Locate the cell with the specified text and output its (x, y) center coordinate. 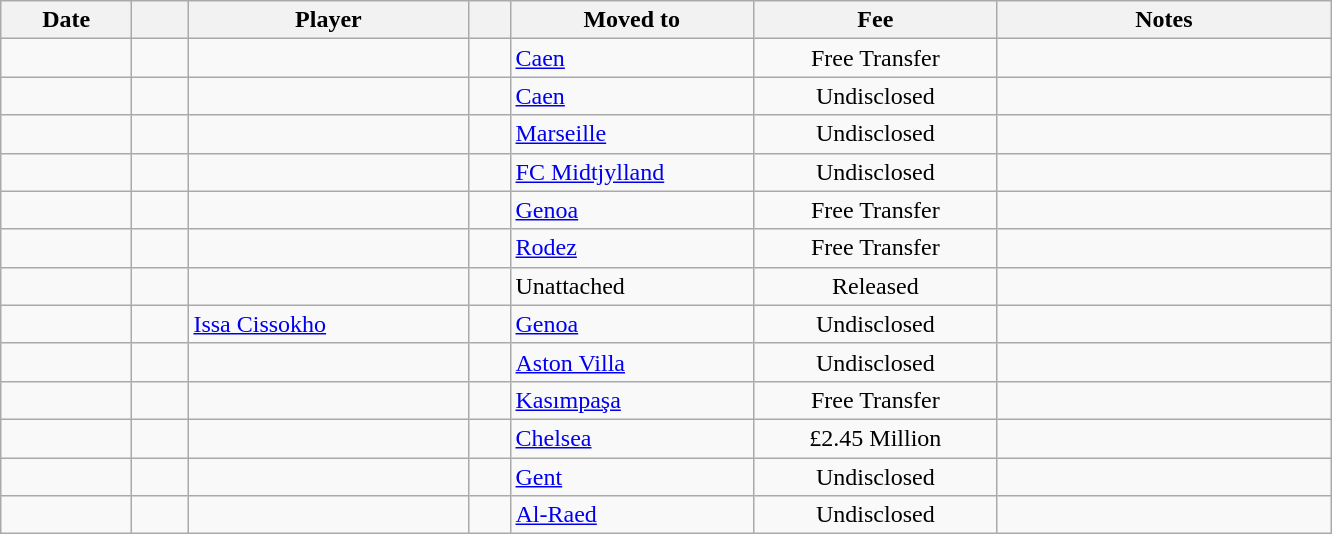
Gent (632, 477)
Marseille (632, 134)
Fee (876, 20)
Unattached (632, 286)
Player (328, 20)
Aston Villa (632, 362)
Chelsea (632, 438)
Kasımpaşa (632, 400)
Date (66, 20)
FC Midtjylland (632, 172)
Rodez (632, 248)
Notes (1164, 20)
Al-Raed (632, 515)
£2.45 Million (876, 438)
Moved to (632, 20)
Issa Cissokho (328, 324)
Released (876, 286)
